Output the [x, y] coordinate of the center of the cell containing the given text.  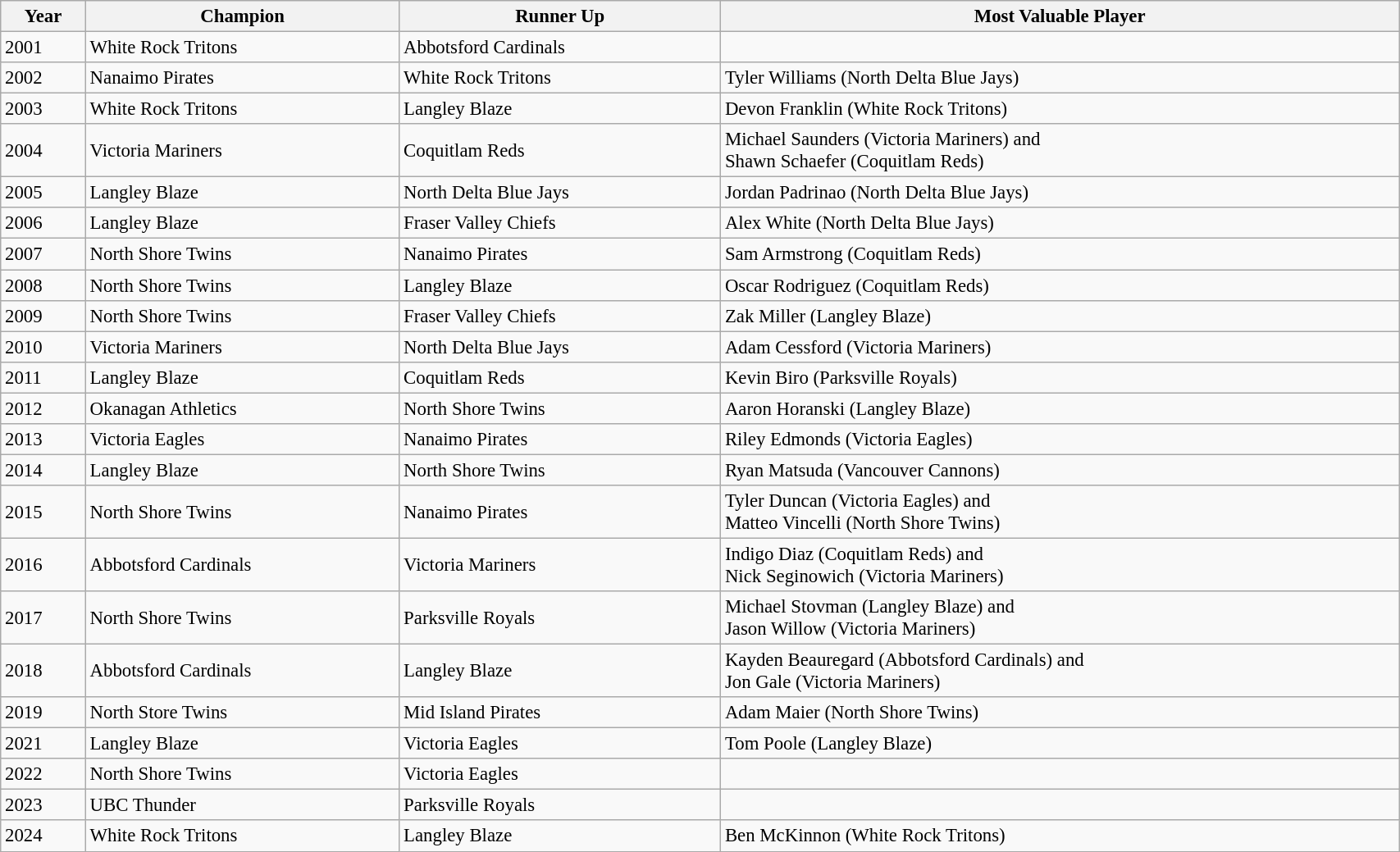
2010 [43, 347]
2014 [43, 470]
Alex White (North Delta Blue Jays) [1060, 224]
Adam Cessford (Victoria Mariners) [1060, 347]
2024 [43, 836]
Michael Stovman (Langley Blaze) and Jason Willow (Victoria Mariners) [1060, 618]
Riley Edmonds (Victoria Eagles) [1060, 440]
2023 [43, 805]
Okanagan Athletics [242, 408]
Sam Armstrong (Coquitlam Reds) [1060, 254]
Oscar Rodriguez (Coquitlam Reds) [1060, 285]
Kevin Biro (Parksville Royals) [1060, 377]
2017 [43, 618]
2015 [43, 512]
2006 [43, 224]
Champion [242, 16]
Tom Poole (Langley Blaze) [1060, 744]
Michael Saunders (Victoria Mariners) andShawn Schaefer (Coquitlam Reds) [1060, 151]
2001 [43, 48]
Zak Miller (Langley Blaze) [1060, 316]
2008 [43, 285]
2009 [43, 316]
2013 [43, 440]
2022 [43, 774]
Tyler Williams (North Delta Blue Jays) [1060, 78]
Tyler Duncan (Victoria Eagles) and Matteo Vincelli (North Shore Twins) [1060, 512]
2004 [43, 151]
2019 [43, 713]
Devon Franklin (White Rock Tritons) [1060, 109]
North Store Twins [242, 713]
Adam Maier (North Shore Twins) [1060, 713]
2021 [43, 744]
Runner Up [560, 16]
2012 [43, 408]
Year [43, 16]
2002 [43, 78]
2018 [43, 671]
Aaron Horanski (Langley Blaze) [1060, 408]
Indigo Diaz (Coquitlam Reds) and Nick Seginowich (Victoria Mariners) [1060, 564]
Mid Island Pirates [560, 713]
2005 [43, 193]
Ryan Matsuda (Vancouver Cannons) [1060, 470]
Jordan Padrinao (North Delta Blue Jays) [1060, 193]
2011 [43, 377]
2007 [43, 254]
Most Valuable Player [1060, 16]
Ben McKinnon (White Rock Tritons) [1060, 836]
2016 [43, 564]
2003 [43, 109]
UBC Thunder [242, 805]
Kayden Beauregard (Abbotsford Cardinals) andJon Gale (Victoria Mariners) [1060, 671]
